Provide the (X, Y) coordinate of the cell's center where the given text is located.  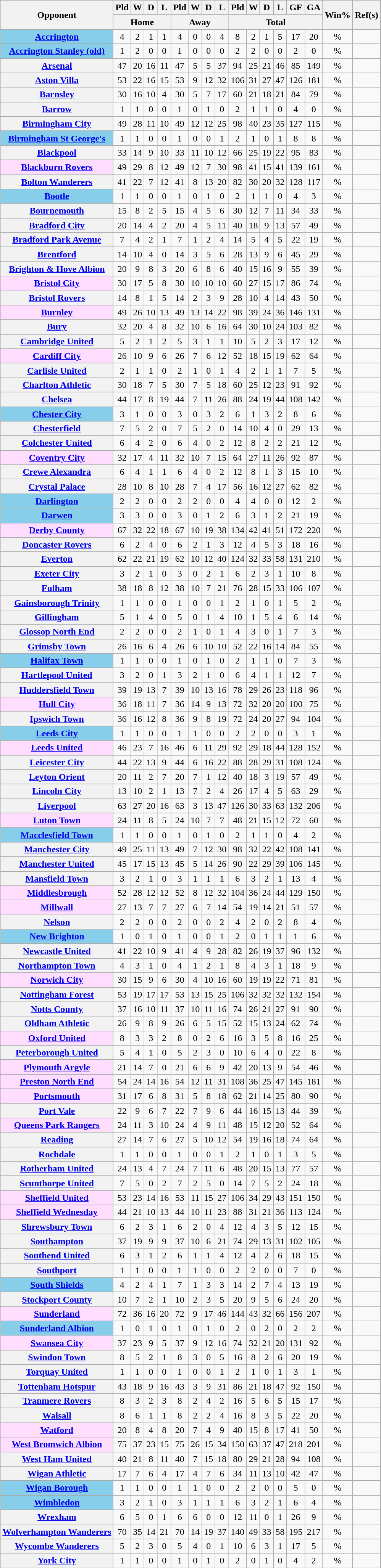
87 (314, 458)
Bournemouth (57, 211)
56 (237, 487)
Brentford (57, 254)
Everton (57, 559)
149 (314, 66)
220 (314, 530)
95 (295, 153)
Home (142, 22)
81 (314, 980)
Darlington (57, 501)
Bolton Wanderers (57, 182)
Reading (57, 1140)
Fulham (57, 588)
Watford (57, 1430)
Blackpool (57, 153)
Macclesfield Town (57, 835)
Leeds United (57, 748)
Grimsby Town (57, 646)
Arsenal (57, 66)
Birmingham St George's (57, 138)
146 (295, 312)
Leyton Orient (57, 777)
Manchester City (57, 849)
Hull City (57, 704)
Accrington (57, 37)
Halifax Town (57, 661)
South Shields (57, 1285)
129 (295, 893)
Portsmouth (57, 1096)
Accrington Stanley (old) (57, 51)
Notts County (57, 1009)
Bristol Rovers (57, 298)
Walsall (57, 1415)
New Brighton (57, 937)
Darwen (57, 516)
78 (237, 690)
161 (314, 167)
Bristol City (57, 283)
201 (314, 1444)
Mansfield Town (57, 878)
Swindon Town (57, 1358)
83 (314, 153)
127 (295, 124)
GF (295, 8)
140 (237, 1531)
141 (314, 849)
Millwall (57, 908)
Tottenham Hotspur (57, 1386)
139 (295, 167)
76 (237, 588)
Chelsea (57, 399)
134 (237, 530)
Opponent (57, 15)
144 (237, 1314)
71 (295, 980)
Burnley (57, 312)
Gainsborough Trinity (57, 602)
Shrewsbury Town (57, 1227)
142 (314, 399)
Lincoln City (57, 791)
79 (314, 95)
Bury (57, 327)
Brighton & Hove Albion (57, 269)
Bradford City (57, 225)
103 (295, 327)
107 (314, 588)
Manchester United (57, 864)
105 (314, 1241)
Crystal Palace (57, 487)
207 (314, 1314)
Luton Town (57, 820)
Win% (337, 15)
Southend United (57, 1256)
Carlisle United (57, 370)
Sunderland Albion (57, 1328)
Port Vale (57, 1111)
Wrexham (57, 1517)
Doncaster Rovers (57, 545)
Oxford United (57, 1038)
Blackburn Rovers (57, 167)
Colchester United (57, 443)
Torquay United (57, 1372)
115 (314, 124)
100 (295, 704)
Cambridge United (57, 341)
154 (314, 994)
Ref(s) (366, 15)
Chester City (57, 414)
Swansea City (57, 1343)
Total (276, 22)
102 (295, 1241)
Away (200, 22)
113 (295, 1212)
Barnsley (57, 95)
Sheffield United (57, 1198)
Peterborough United (57, 1052)
Chesterfield (57, 429)
Exeter City (57, 574)
218 (295, 1444)
85 (295, 66)
Birmingham City (57, 124)
172 (295, 530)
Southampton (57, 1241)
Nottingham Forest (57, 994)
West Ham United (57, 1459)
West Bromwich Albion (57, 1444)
Liverpool (57, 806)
Plymouth Argyle (57, 1067)
Northampton Town (57, 966)
152 (314, 748)
Norwich City (57, 980)
Charlton Athletic (57, 385)
Huddersfield Town (57, 690)
Preston North End (57, 1081)
206 (314, 806)
210 (314, 559)
Coventry City (57, 458)
Glossop North End (57, 631)
195 (295, 1531)
Wigan Athletic (57, 1473)
Barrow (57, 109)
Ipswich Town (57, 719)
Nelson (57, 922)
Wycombe Wanderers (57, 1546)
Middlesbrough (57, 893)
Cardiff City (57, 356)
York City (57, 1560)
Aston Villa (57, 80)
Wigan Borough (57, 1488)
Newcastle United (57, 951)
Leeds City (57, 733)
Oldham Athletic (57, 1023)
Tranmere Rovers (57, 1401)
117 (314, 182)
Sunderland (57, 1314)
Sheffield Wednesday (57, 1212)
Southport (57, 1270)
Bradford Park Avenue (57, 240)
Crewe Alexandra (57, 472)
217 (314, 1531)
Hartlepool United (57, 675)
77 (295, 1169)
Derby County (57, 530)
156 (295, 1314)
Queens Park Rangers (57, 1125)
Bootle (57, 196)
Stockport County (57, 1299)
Gillingham (57, 617)
Rotherham United (57, 1169)
GA (314, 8)
Wolverhampton Wanderers (57, 1531)
Scunthorpe United (57, 1183)
Leicester City (57, 762)
Wimbledon (57, 1502)
151 (295, 1198)
118 (295, 690)
Rochdale (57, 1154)
